Detect which cell encompasses the target text, then output its (X, Y) center coordinate. 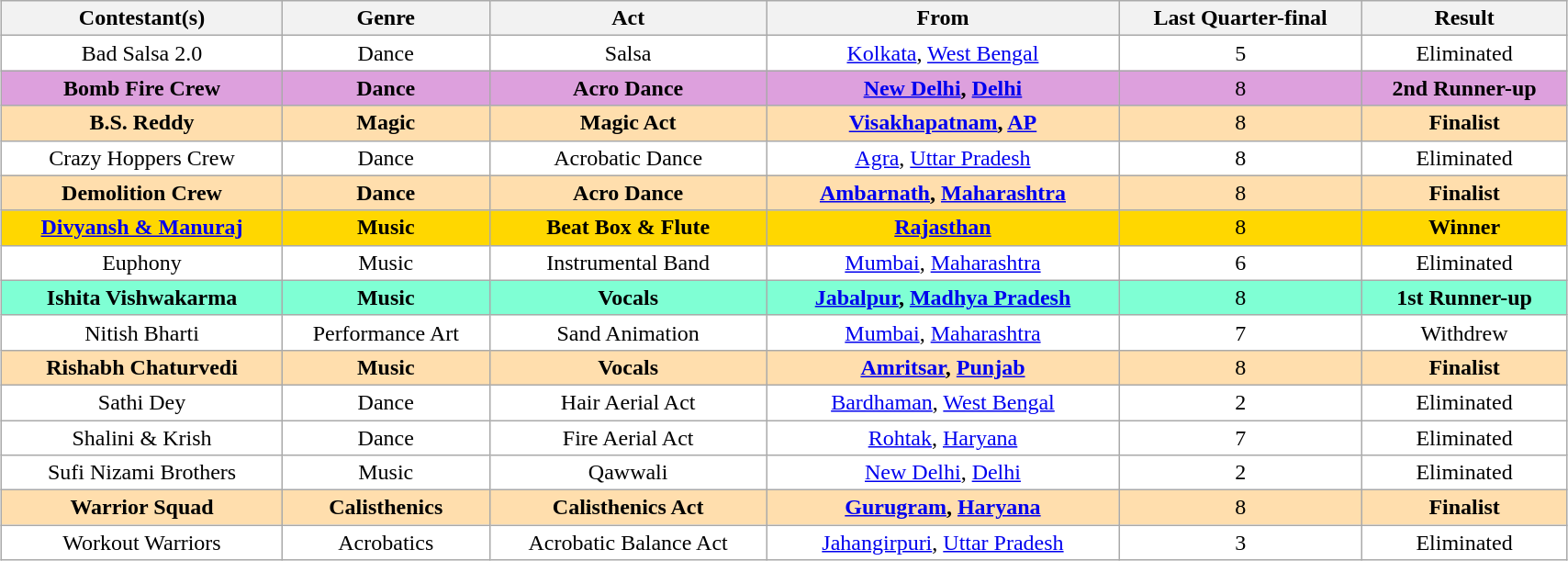
Visakhapatnam, AP (942, 123)
Bardhaman, West Bengal (942, 402)
Last Quarter-final (1241, 18)
From (942, 18)
Ambarnath, Maharashtra (942, 193)
Rohtak, Haryana (942, 438)
3 (1241, 543)
Kolkata, West Bengal (942, 53)
Warrior Squad (142, 508)
Rishabh Chaturvedi (142, 367)
Sufi Nizami Brothers (142, 473)
Jabalpur, Madhya Pradesh (942, 297)
Magic Act (628, 123)
Bomb Fire Crew (142, 88)
1st Runner-up (1465, 297)
Jahangirpuri, Uttar Pradesh (942, 543)
Acrobatic Dance (628, 158)
5 (1241, 53)
Genre (386, 18)
Nitish Bharti (142, 332)
Beat Box & Flute (628, 228)
Salsa (628, 53)
Bad Salsa 2.0 (142, 53)
Instrumental Band (628, 263)
6 (1241, 263)
Act (628, 18)
Acrobatic Balance Act (628, 543)
Shalini & Krish (142, 438)
Result (1465, 18)
Calisthenics (386, 508)
Calisthenics Act (628, 508)
Qawwali (628, 473)
Ishita Vishwakarma (142, 297)
Withdrew (1465, 332)
Winner (1465, 228)
Contestant(s) (142, 18)
Performance Art (386, 332)
Hair Aerial Act (628, 402)
Workout Warriors (142, 543)
Magic (386, 123)
Fire Aerial Act (628, 438)
Demolition Crew (142, 193)
Crazy Hoppers Crew (142, 158)
Euphony (142, 263)
2nd Runner-up (1465, 88)
Agra, Uttar Pradesh (942, 158)
Rajasthan (942, 228)
Amritsar, Punjab (942, 367)
Acrobatics (386, 543)
Divyansh & Manuraj (142, 228)
Sand Animation (628, 332)
Gurugram, Haryana (942, 508)
B.S. Reddy (142, 123)
Sathi Dey (142, 402)
